Output the (X, Y) coordinate of the center of the cell containing the given text.  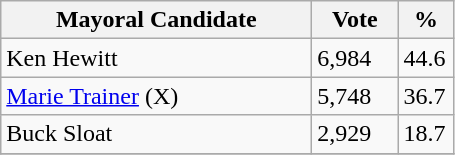
% (426, 20)
Vote (355, 20)
Mayoral Candidate (156, 20)
Buck Sloat (156, 134)
36.7 (426, 96)
5,748 (355, 96)
2,929 (355, 134)
Ken Hewitt (156, 58)
6,984 (355, 58)
18.7 (426, 134)
Marie Trainer (X) (156, 96)
44.6 (426, 58)
